Locate the cell with the specified text and output its (X, Y) center coordinate. 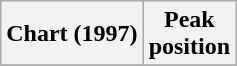
Chart (1997) (72, 34)
Peakposition (189, 34)
